Capture the cell that displays the provided text and extract its (X, Y) central coordinate. 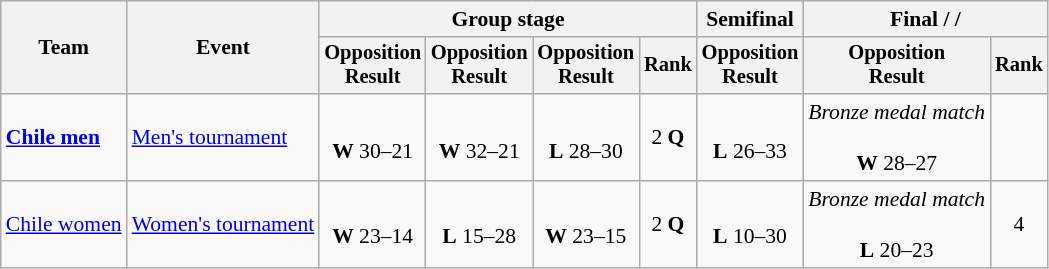
4 (1019, 224)
Chile men (64, 138)
Bronze medal matchW 28–27 (896, 138)
W 30–21 (372, 138)
Final / / (925, 19)
Team (64, 48)
Semifinal (750, 19)
Women's tournament (224, 224)
Chile women (64, 224)
W 32–21 (480, 138)
L 15–28 (480, 224)
Event (224, 48)
L 28–30 (586, 138)
Men's tournament (224, 138)
W 23–14 (372, 224)
Group stage (508, 19)
Bronze medal matchL 20–23 (896, 224)
L 10–30 (750, 224)
L 26–33 (750, 138)
W 23–15 (586, 224)
